Detect which cell encompasses the target text, then output its [x, y] center coordinate. 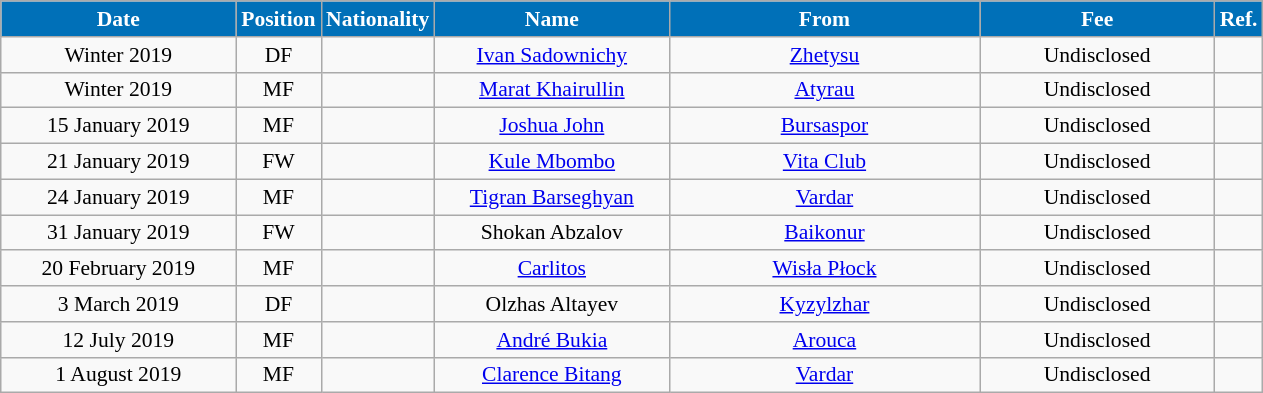
Shokan Abzalov [552, 233]
21 January 2019 [118, 162]
Ref. [1239, 19]
Clarence Bitang [552, 375]
Baikonur [824, 233]
24 January 2019 [118, 197]
Date [118, 19]
Vita Club [824, 162]
Zhetysu [824, 55]
Kyzylzhar [824, 304]
Joshua John [552, 126]
20 February 2019 [118, 269]
Olzhas Altayev [552, 304]
André Bukia [552, 340]
31 January 2019 [118, 233]
Name [552, 19]
15 January 2019 [118, 126]
Marat Khairullin [552, 90]
Bursaspor [824, 126]
Fee [1098, 19]
1 August 2019 [118, 375]
Kule Mbombo [552, 162]
Atyrau [824, 90]
From [824, 19]
Nationality [378, 19]
Carlitos [552, 269]
3 March 2019 [118, 304]
Wisła Płock [824, 269]
12 July 2019 [118, 340]
Position [278, 19]
Ivan Sadownichy [552, 55]
Arouca [824, 340]
Tigran Barseghyan [552, 197]
